Output the [X, Y] coordinate of the center of the cell containing the given text.  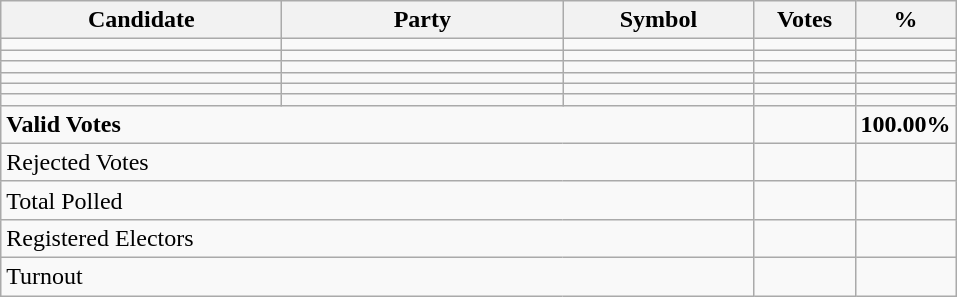
Turnout [378, 276]
Total Polled [378, 200]
Party [422, 20]
% [906, 20]
Registered Electors [378, 238]
Symbol [658, 20]
Rejected Votes [378, 162]
Votes [804, 20]
Candidate [142, 20]
Valid Votes [378, 124]
100.00% [906, 124]
